Capture the cell that displays the provided text and extract its (X, Y) central coordinate. 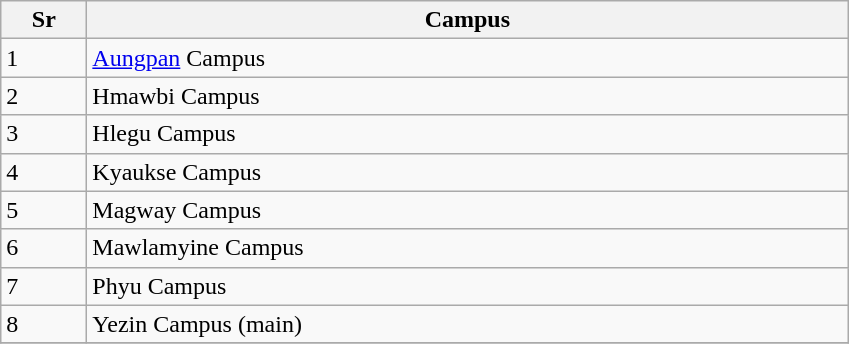
6 (44, 248)
8 (44, 324)
7 (44, 286)
3 (44, 134)
1 (44, 58)
Yezin Campus (main) (468, 324)
Hlegu Campus (468, 134)
Sr (44, 20)
4 (44, 172)
Magway Campus (468, 210)
5 (44, 210)
Kyaukse Campus (468, 172)
Aungpan Campus (468, 58)
Phyu Campus (468, 286)
Campus (468, 20)
Mawlamyine Campus (468, 248)
2 (44, 96)
Hmawbi Campus (468, 96)
